Capture the cell that displays the provided text and extract its (X, Y) central coordinate. 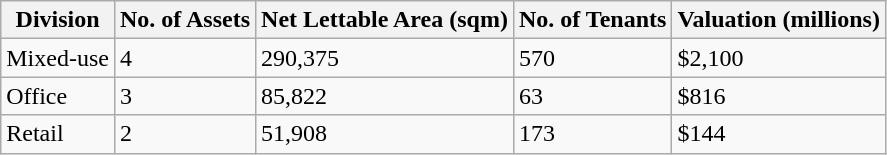
Valuation (millions) (779, 20)
290,375 (385, 58)
Retail (58, 134)
2 (184, 134)
3 (184, 96)
63 (592, 96)
Net Lettable Area (sqm) (385, 20)
Office (58, 96)
Division (58, 20)
570 (592, 58)
4 (184, 58)
No. of Tenants (592, 20)
$2,100 (779, 58)
Mixed-use (58, 58)
85,822 (385, 96)
173 (592, 134)
$144 (779, 134)
$816 (779, 96)
51,908 (385, 134)
No. of Assets (184, 20)
